Identify which cell holds the provided text, then report its (X, Y) central coordinate. 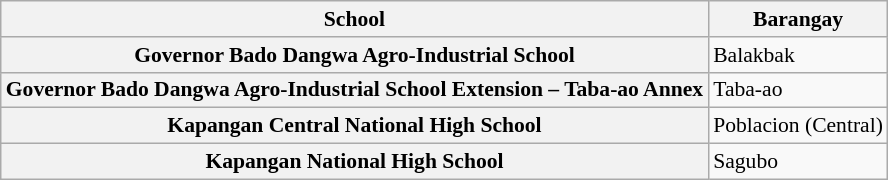
Balakbak (798, 55)
Kapangan National High School (354, 162)
Barangay (798, 19)
Sagubo (798, 162)
School (354, 19)
Poblacion (Central) (798, 126)
Taba-ao (798, 90)
Governor Bado Dangwa Agro-Industrial School Extension – Taba-ao Annex (354, 90)
Kapangan Central National High School (354, 126)
Governor Bado Dangwa Agro-Industrial School (354, 55)
